Search for the cell housing the specified text and yield its [x, y] center coordinate. 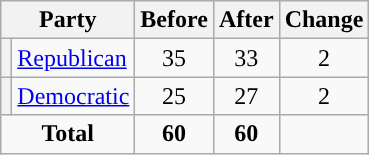
Democratic [74, 96]
25 [174, 96]
35 [174, 58]
Party [68, 20]
Republican [74, 58]
Total [68, 134]
27 [246, 96]
Change [324, 20]
33 [246, 58]
After [246, 20]
Before [174, 20]
